Identify which cell holds the provided text, then report its [x, y] central coordinate. 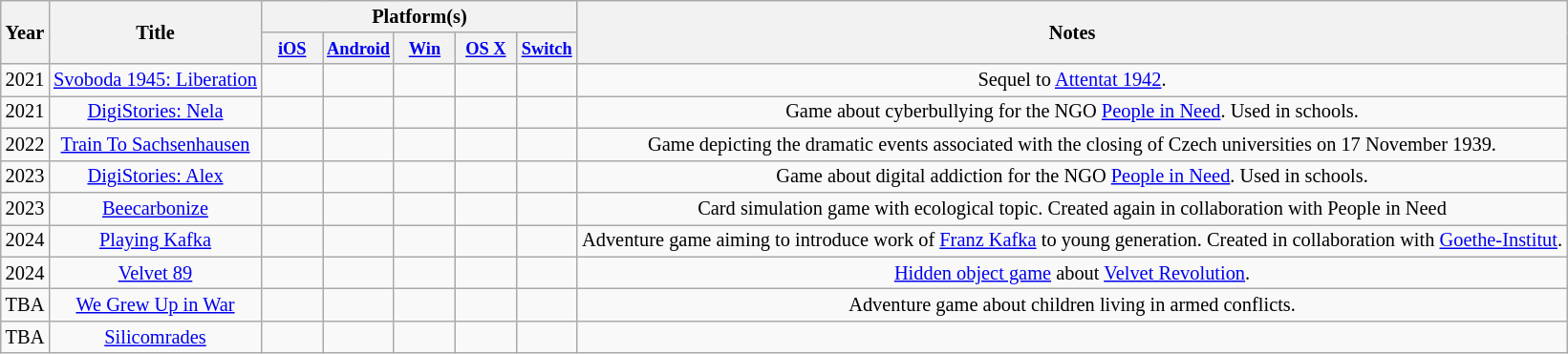
Svoboda 1945: Liberation [155, 80]
Game about cyberbullying for the NGO People in Need. Used in schools. [1072, 112]
Velvet 89 [155, 273]
iOS [292, 48]
Platform(s) [419, 16]
DigiStories: Nela [155, 112]
Adventure game about children living in armed conflicts. [1072, 304]
Silicomrades [155, 337]
OS X [485, 48]
Switch [547, 48]
Adventure game aiming to introduce work of Franz Kafka to young generation. Created in collaboration with Goethe-Institut. [1072, 240]
Title [155, 31]
Android [359, 48]
Card simulation game with ecological topic. Created again in collaboration with People in Need [1072, 208]
Year [25, 31]
Win [424, 48]
2022 [25, 144]
Hidden object game about Velvet Revolution. [1072, 273]
Notes [1072, 31]
Playing Kafka [155, 240]
Beecarbonize [155, 208]
DigiStories: Alex [155, 177]
Game depicting the dramatic events associated with the closing of Czech universities on 17 November 1939. [1072, 144]
Game about digital addiction for the NGO People in Need. Used in schools. [1072, 177]
We Grew Up in War [155, 304]
Sequel to Attentat 1942. [1072, 80]
Train To Sachsenhausen [155, 144]
